Search for the cell housing the specified text and yield its [x, y] center coordinate. 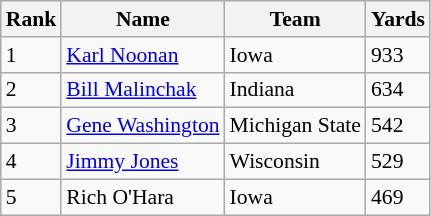
529 [398, 162]
3 [32, 126]
Wisconsin [296, 162]
Name [142, 19]
Jimmy Jones [142, 162]
Gene Washington [142, 126]
469 [398, 197]
4 [32, 162]
Indiana [296, 90]
Michigan State [296, 126]
634 [398, 90]
2 [32, 90]
Team [296, 19]
Rank [32, 19]
Yards [398, 19]
542 [398, 126]
5 [32, 197]
Rich O'Hara [142, 197]
1 [32, 55]
933 [398, 55]
Bill Malinchak [142, 90]
Karl Noonan [142, 55]
